Detect which cell encompasses the target text, then output its [x, y] center coordinate. 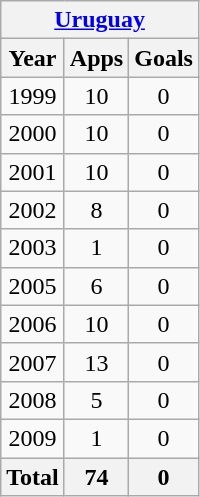
2007 [33, 362]
Uruguay [100, 20]
13 [96, 362]
2006 [33, 324]
Apps [96, 58]
5 [96, 400]
2003 [33, 248]
Year [33, 58]
74 [96, 477]
Goals [164, 58]
2005 [33, 286]
2001 [33, 172]
2000 [33, 134]
2008 [33, 400]
2002 [33, 210]
2009 [33, 438]
1999 [33, 96]
Total [33, 477]
8 [96, 210]
6 [96, 286]
